Capture the cell that displays the provided text and extract its (x, y) central coordinate. 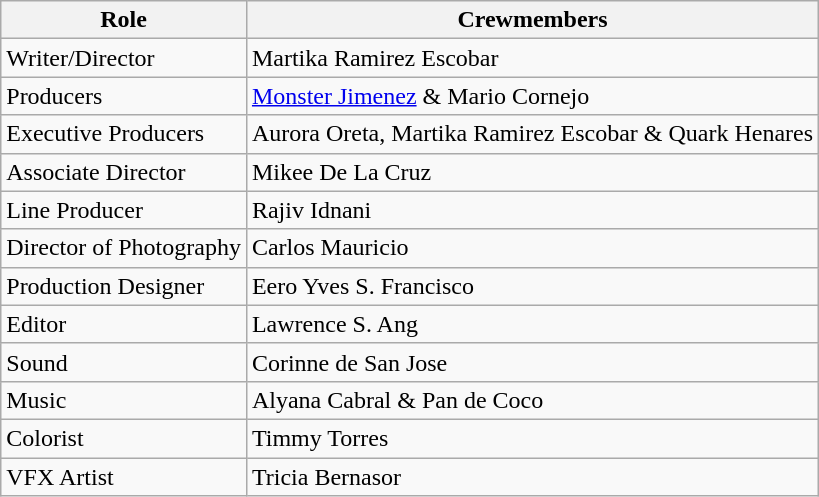
Role (124, 20)
Monster Jimenez & Mario Cornejo (532, 96)
Corinne de San Jose (532, 362)
Timmy Torres (532, 438)
Martika Ramirez Escobar (532, 58)
Director of Photography (124, 248)
Lawrence S. Ang (532, 324)
Line Producer (124, 210)
Rajiv Idnani (532, 210)
Alyana Cabral & Pan de Coco (532, 400)
Writer/Director (124, 58)
Tricia Bernasor (532, 477)
Mikee De La Cruz (532, 172)
Eero Yves S. Francisco (532, 286)
Production Designer (124, 286)
Editor (124, 324)
Producers (124, 96)
Associate Director (124, 172)
Carlos Mauricio (532, 248)
Aurora Oreta, Martika Ramirez Escobar & Quark Henares (532, 134)
Crewmembers (532, 20)
Sound (124, 362)
Colorist (124, 438)
Executive Producers (124, 134)
VFX Artist (124, 477)
Music (124, 400)
